Provide the [X, Y] coordinate of the cell's center where the given text is located.  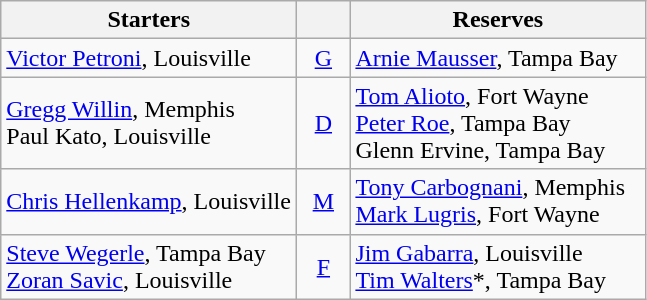
Starters [149, 20]
Gregg Willin, MemphisPaul Kato, Louisville [149, 123]
G [324, 58]
Reserves [498, 20]
F [324, 266]
D [324, 123]
Tony Carbognani, MemphisMark Lugris, Fort Wayne [498, 202]
M [324, 202]
Jim Gabarra, LouisvilleTim Walters*, Tampa Bay [498, 266]
Victor Petroni, Louisville [149, 58]
Tom Alioto, Fort WaynePeter Roe, Tampa BayGlenn Ervine, Tampa Bay [498, 123]
Arnie Mausser, Tampa Bay [498, 58]
Chris Hellenkamp, Louisville [149, 202]
Steve Wegerle, Tampa BayZoran Savic, Louisville [149, 266]
